Return the (X, Y) coordinate for the center point of the cell that contains the specified text.  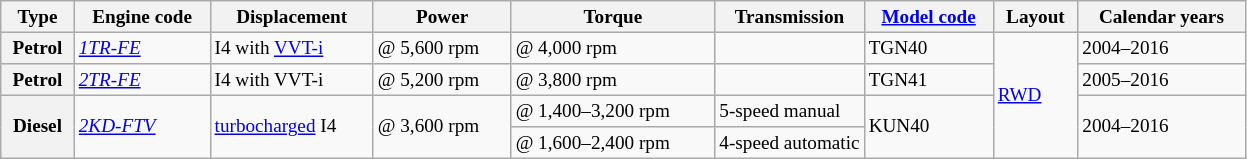
Power (442, 17)
5-speed manual (790, 111)
1TR-FE (142, 48)
2005–2016 (1162, 80)
Displacement (292, 17)
Model code (928, 17)
@ 5,600 rpm (442, 48)
Engine code (142, 17)
Type (38, 17)
TGN40 (928, 48)
Transmission (790, 17)
RWD (1036, 96)
@ 4,000 rpm (613, 48)
@ 5,200 rpm (442, 80)
@ 3,800 rpm (613, 80)
Layout (1036, 17)
Calendar years (1162, 17)
turbocharged I4 (292, 126)
Diesel (38, 126)
@ 3,600 rpm (442, 126)
TGN41 (928, 80)
@ 1,600–2,400 rpm (613, 143)
2TR-FE (142, 80)
KUN40 (928, 126)
4-speed automatic (790, 143)
2KD-FTV (142, 126)
Torque (613, 17)
@ 1,400–3,200 rpm (613, 111)
